For the text-containing cell, return its midpoint in (x, y) coordinate format. 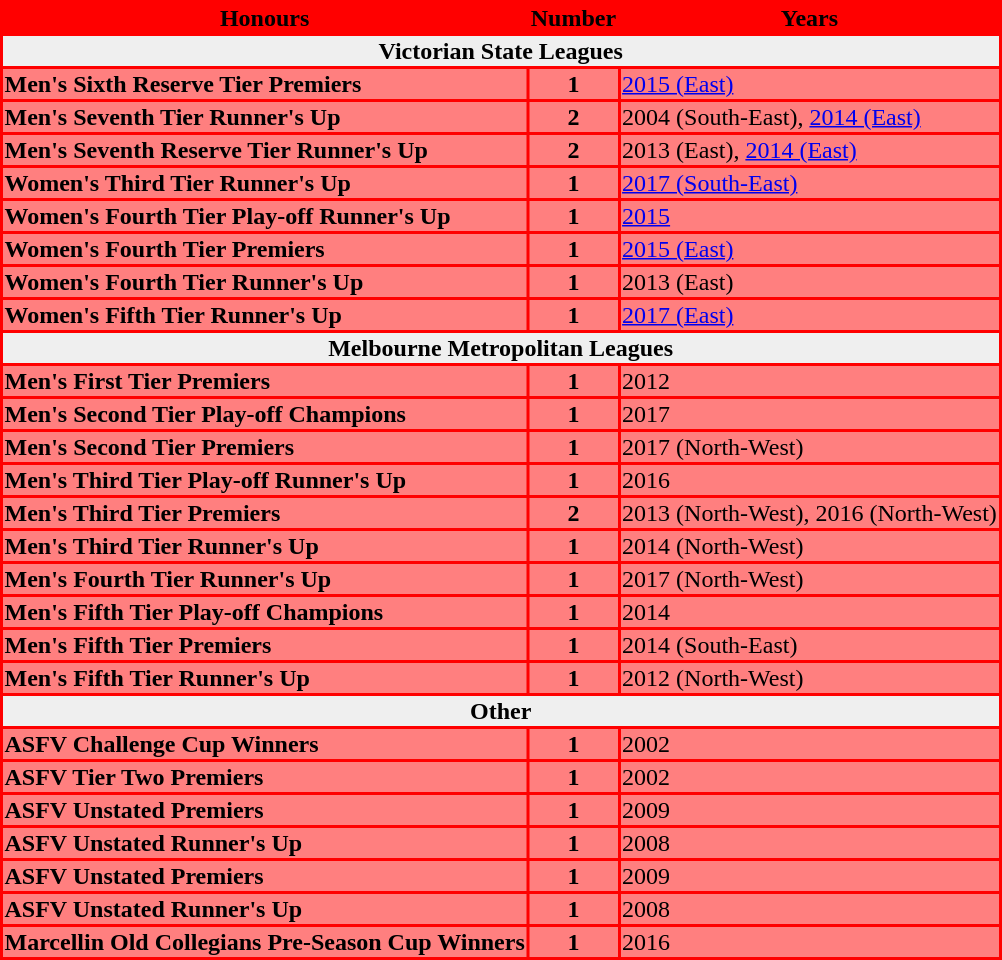
Other (500, 711)
Women's Fourth Tier Premiers (264, 249)
2014 (810, 612)
Men's Fifth Tier Runner's Up (264, 678)
Marcellin Old Collegians Pre-Season Cup Winners (264, 942)
2014 (South-East) (810, 645)
2014 (North-West) (810, 546)
2017 (South-East) (810, 183)
Men's Third Tier Play-off Runner's Up (264, 480)
Women's Fourth Tier Play-off Runner's Up (264, 216)
Men's Seventh Tier Runner's Up (264, 117)
Years (810, 18)
Men's Second Tier Play-off Champions (264, 414)
Melbourne Metropolitan Leagues (500, 348)
2017 (810, 414)
Women's Fourth Tier Runner's Up (264, 282)
Women's Third Tier Runner's Up (264, 183)
2013 (North-West), 2016 (North-West) (810, 513)
Men's First Tier Premiers (264, 381)
Men's Fifth Tier Premiers (264, 645)
Men's Sixth Reserve Tier Premiers (264, 84)
ASFV Tier Two Premiers (264, 777)
Men's Third Tier Premiers (264, 513)
Number (573, 18)
Men's Second Tier Premiers (264, 447)
2012 (North-West) (810, 678)
Women's Fifth Tier Runner's Up (264, 315)
Victorian State Leagues (500, 51)
ASFV Challenge Cup Winners (264, 744)
2013 (East), 2014 (East) (810, 150)
Men's Seventh Reserve Tier Runner's Up (264, 150)
Honours (264, 18)
2012 (810, 381)
2015 (810, 216)
Men's Fifth Tier Play-off Champions (264, 612)
2013 (East) (810, 282)
Men's Third Tier Runner's Up (264, 546)
2004 (South-East), 2014 (East) (810, 117)
2017 (East) (810, 315)
Men's Fourth Tier Runner's Up (264, 579)
